Provide the [x, y] coordinate of the cell's center where the given text is located.  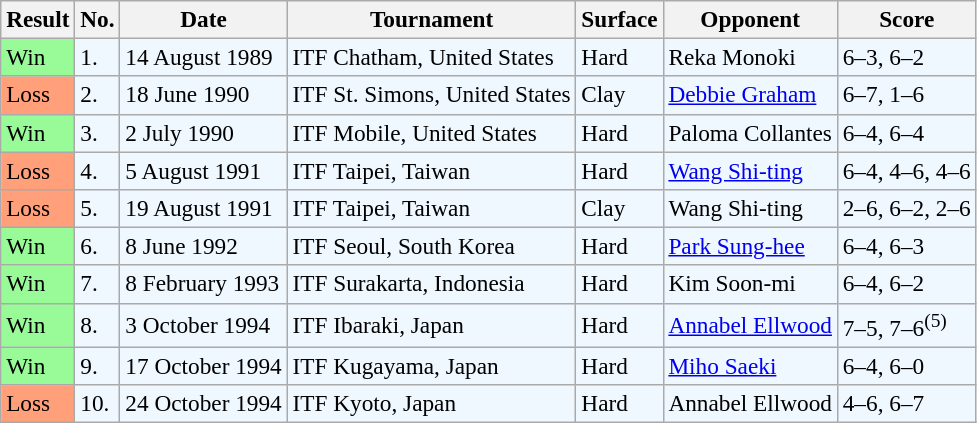
3. [98, 133]
8. [98, 325]
Date [204, 19]
6–3, 6–2 [906, 57]
2. [98, 95]
3 October 1994 [204, 325]
ITF Chatham, United States [432, 57]
6–4, 4–6, 4–6 [906, 170]
14 August 1989 [204, 57]
No. [98, 19]
18 June 1990 [204, 95]
ITF Surakarta, Indonesia [432, 284]
8 June 1992 [204, 246]
Opponent [750, 19]
Kim Soon-mi [750, 284]
6–4, 6–0 [906, 366]
6–7, 1–6 [906, 95]
2 July 1990 [204, 133]
6–4, 6–4 [906, 133]
6. [98, 246]
17 October 1994 [204, 366]
6–4, 6–3 [906, 246]
ITF St. Simons, United States [432, 95]
ITF Kyoto, Japan [432, 403]
Score [906, 19]
6–4, 6–2 [906, 284]
4–6, 6–7 [906, 403]
2–6, 6–2, 2–6 [906, 208]
19 August 1991 [204, 208]
5. [98, 208]
Paloma Collantes [750, 133]
4. [98, 170]
10. [98, 403]
ITF Kugayama, Japan [432, 366]
9. [98, 366]
8 February 1993 [204, 284]
7–5, 7–6(5) [906, 325]
Debbie Graham [750, 95]
Tournament [432, 19]
Surface [620, 19]
24 October 1994 [204, 403]
1. [98, 57]
ITF Ibaraki, Japan [432, 325]
Reka Monoki [750, 57]
Park Sung-hee [750, 246]
7. [98, 284]
Result [38, 19]
ITF Mobile, United States [432, 133]
5 August 1991 [204, 170]
Miho Saeki [750, 366]
ITF Seoul, South Korea [432, 246]
